Extract the [X, Y] coordinate from the center of the cell holding the provided text.  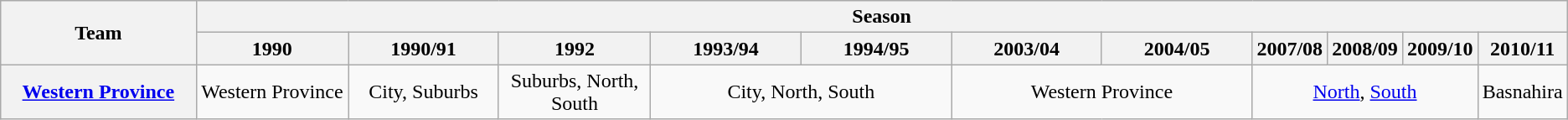
2007/08 [1290, 49]
Suburbs, North, South [575, 92]
1990 [272, 49]
Team [99, 33]
2004/05 [1177, 49]
2010/11 [1523, 49]
1994/95 [876, 49]
1992 [575, 49]
City, North, South [801, 92]
Season [881, 17]
City, Suburbs [424, 92]
2009/10 [1440, 49]
1993/94 [726, 49]
Basnahira [1523, 92]
2008/09 [1365, 49]
2003/04 [1027, 49]
1990/91 [424, 49]
North, South [1365, 92]
